Extract the (X, Y) coordinate from the center of the cell holding the provided text.  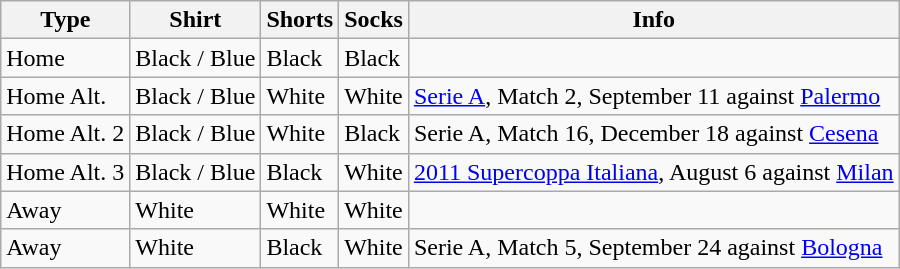
Info (654, 20)
Serie A, Match 16, December 18 against Cesena (654, 134)
Shirt (196, 20)
Home (66, 58)
Shorts (300, 20)
Type (66, 20)
Home Alt. 3 (66, 172)
Serie A, Match 5, September 24 against Bologna (654, 248)
Serie A, Match 2, September 11 against Palermo (654, 96)
Socks (374, 20)
Home Alt. 2 (66, 134)
2011 Supercoppa Italiana, August 6 against Milan (654, 172)
Home Alt. (66, 96)
